Locate the cell with the specified text and output its [x, y] center coordinate. 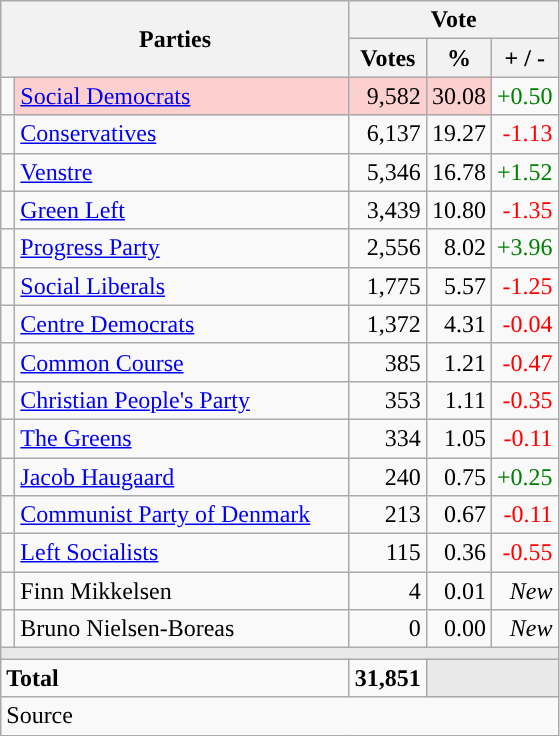
+ / - [524, 58]
Centre Democrats [182, 324]
10.80 [458, 210]
0.00 [458, 629]
31,851 [388, 678]
+0.50 [524, 96]
-1.13 [524, 134]
Bruno Nielsen-Boreas [182, 629]
2,556 [388, 248]
Conservatives [182, 134]
Venstre [182, 172]
6,137 [388, 134]
Communist Party of Denmark [182, 515]
1.11 [458, 400]
-0.55 [524, 553]
1,775 [388, 286]
3,439 [388, 210]
-1.25 [524, 286]
Common Course [182, 362]
Green Left [182, 210]
Vote [454, 20]
0.01 [458, 591]
334 [388, 438]
4 [388, 591]
0 [388, 629]
Votes [388, 58]
Parties [176, 39]
Finn Mikkelsen [182, 591]
-0.04 [524, 324]
Source [280, 716]
9,582 [388, 96]
Left Socialists [182, 553]
-1.35 [524, 210]
Social Democrats [182, 96]
1,372 [388, 324]
Progress Party [182, 248]
5,346 [388, 172]
Jacob Haugaard [182, 477]
+3.96 [524, 248]
16.78 [458, 172]
115 [388, 553]
Social Liberals [182, 286]
The Greens [182, 438]
-0.35 [524, 400]
0.75 [458, 477]
30.08 [458, 96]
5.57 [458, 286]
Christian People's Party [182, 400]
1.21 [458, 362]
4.31 [458, 324]
-0.47 [524, 362]
8.02 [458, 248]
0.67 [458, 515]
Total [176, 678]
213 [388, 515]
19.27 [458, 134]
0.36 [458, 553]
% [458, 58]
+1.52 [524, 172]
+0.25 [524, 477]
385 [388, 362]
353 [388, 400]
240 [388, 477]
1.05 [458, 438]
